For the text-containing cell, return its midpoint in [x, y] coordinate format. 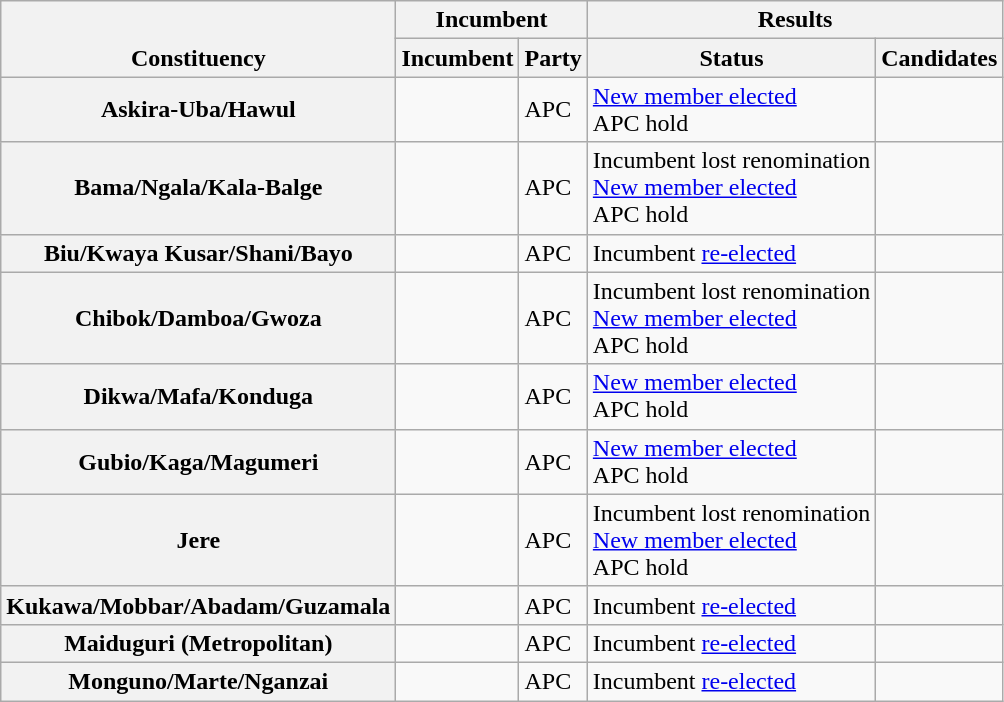
Party [553, 58]
Monguno/Marte/Nganzai [198, 681]
Constituency [198, 39]
Jere [198, 540]
Kukawa/Mobbar/Abadam/Guzamala [198, 605]
Askira-Uba/Hawul [198, 110]
Status [731, 58]
Gubio/Kaga/Magumeri [198, 462]
Dikwa/Mafa/Konduga [198, 396]
Bama/Ngala/Kala-Balge [198, 188]
Results [794, 20]
Candidates [940, 58]
Chibok/Damboa/Gwoza [198, 318]
Biu/Kwaya Kusar/Shani/Bayo [198, 253]
Maiduguri (Metropolitan) [198, 643]
